Provide the [x, y] coordinate of the cell's center where the given text is located.  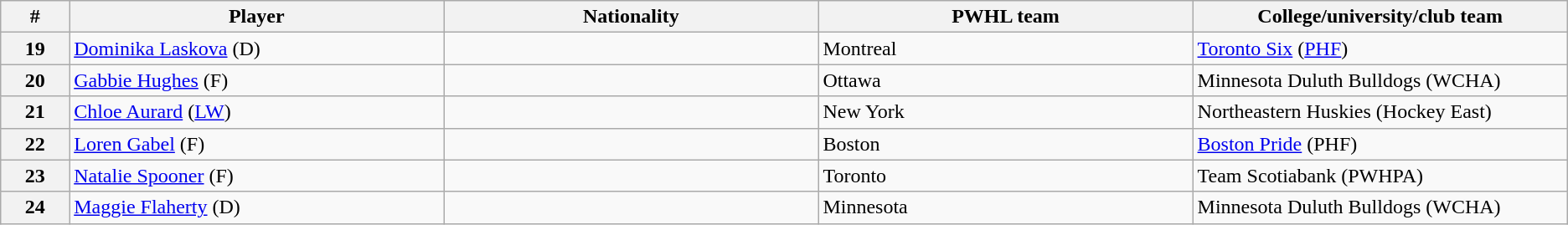
Maggie Flaherty (D) [256, 207]
23 [35, 176]
19 [35, 49]
21 [35, 112]
Minnesota [1005, 207]
Northeastern Huskies (Hockey East) [1380, 112]
# [35, 17]
Nationality [632, 17]
College/university/club team [1380, 17]
Team Scotiabank (PWHPA) [1380, 176]
New York [1005, 112]
Loren Gabel (F) [256, 144]
Natalie Spooner (F) [256, 176]
Montreal [1005, 49]
22 [35, 144]
20 [35, 80]
Toronto [1005, 176]
24 [35, 207]
PWHL team [1005, 17]
Chloe Aurard (LW) [256, 112]
Toronto Six (PHF) [1380, 49]
Player [256, 17]
Gabbie Hughes (F) [256, 80]
Ottawa [1005, 80]
Dominika Laskova (D) [256, 49]
Boston Pride (PHF) [1380, 144]
Boston [1005, 144]
